Output the [X, Y] coordinate of the center of the cell containing the given text.  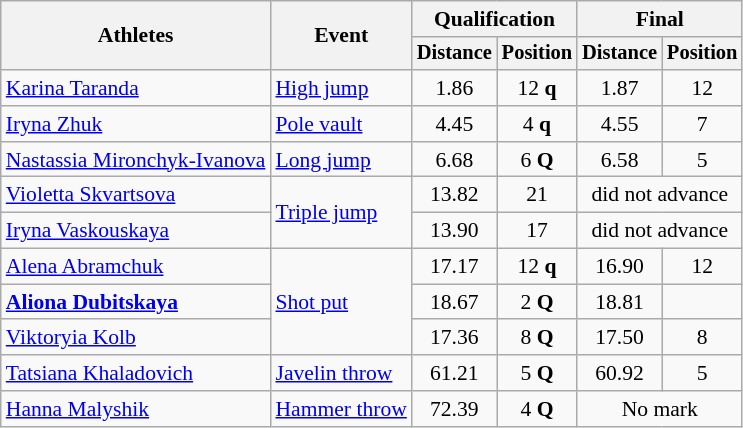
13.90 [454, 231]
4 q [537, 124]
7 [702, 124]
18.67 [454, 302]
4 Q [537, 409]
4.55 [620, 124]
8 [702, 338]
17.36 [454, 338]
Alena Abramchuk [136, 267]
Iryna Zhuk [136, 124]
18.81 [620, 302]
Shot put [340, 302]
No mark [660, 409]
Pole vault [340, 124]
Final [660, 19]
Javelin throw [340, 373]
6 Q [537, 160]
72.39 [454, 409]
61.21 [454, 373]
13.82 [454, 195]
Event [340, 36]
17.50 [620, 338]
Long jump [340, 160]
60.92 [620, 373]
Qualification [494, 19]
Hanna Malyshik [136, 409]
6.68 [454, 160]
Viktoryia Kolb [136, 338]
Tatsiana Khaladovich [136, 373]
1.86 [454, 88]
1.87 [620, 88]
21 [537, 195]
Violetta Skvartsova [136, 195]
4.45 [454, 124]
Triple jump [340, 212]
5 Q [537, 373]
16.90 [620, 267]
Athletes [136, 36]
6.58 [620, 160]
17 [537, 231]
Nastassia Mironchyk-Ivanova [136, 160]
High jump [340, 88]
17.17 [454, 267]
8 Q [537, 338]
Karina Taranda [136, 88]
Iryna Vaskouskaya [136, 231]
Hammer throw [340, 409]
Aliona Dubitskaya [136, 302]
2 Q [537, 302]
